Provide the [X, Y] coordinate of the cell's center where the given text is located.  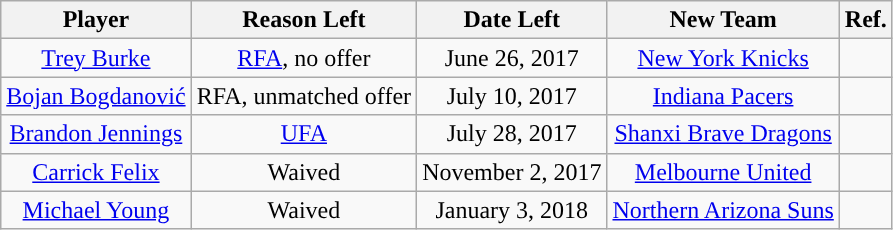
Michael Young [96, 210]
RFA, no offer [304, 58]
Date Left [512, 20]
Player [96, 20]
July 28, 2017 [512, 134]
Brandon Jennings [96, 134]
Northern Arizona Suns [723, 210]
Carrick Felix [96, 172]
RFA, unmatched offer [304, 96]
New Team [723, 20]
July 10, 2017 [512, 96]
Indiana Pacers [723, 96]
New York Knicks [723, 58]
January 3, 2018 [512, 210]
Reason Left [304, 20]
Bojan Bogdanović [96, 96]
Shanxi Brave Dragons [723, 134]
Trey Burke [96, 58]
Melbourne United [723, 172]
Ref. [866, 20]
June 26, 2017 [512, 58]
November 2, 2017 [512, 172]
UFA [304, 134]
